Determine the (X, Y) coordinate at the center of the cell enclosing the given text.  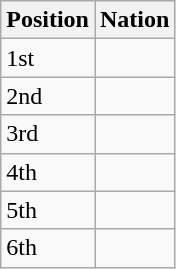
5th (48, 210)
Position (48, 20)
4th (48, 172)
6th (48, 248)
3rd (48, 134)
2nd (48, 96)
1st (48, 58)
Nation (134, 20)
